Scan for the cell matching the given text and deliver its (X, Y) coordinate at center. 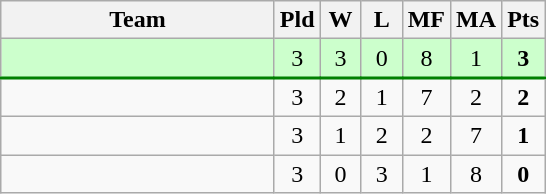
MF (426, 20)
Pld (297, 20)
L (382, 20)
Team (138, 20)
Pts (524, 20)
MA (476, 20)
W (340, 20)
